Output the [X, Y] coordinate of the center of the cell containing the given text.  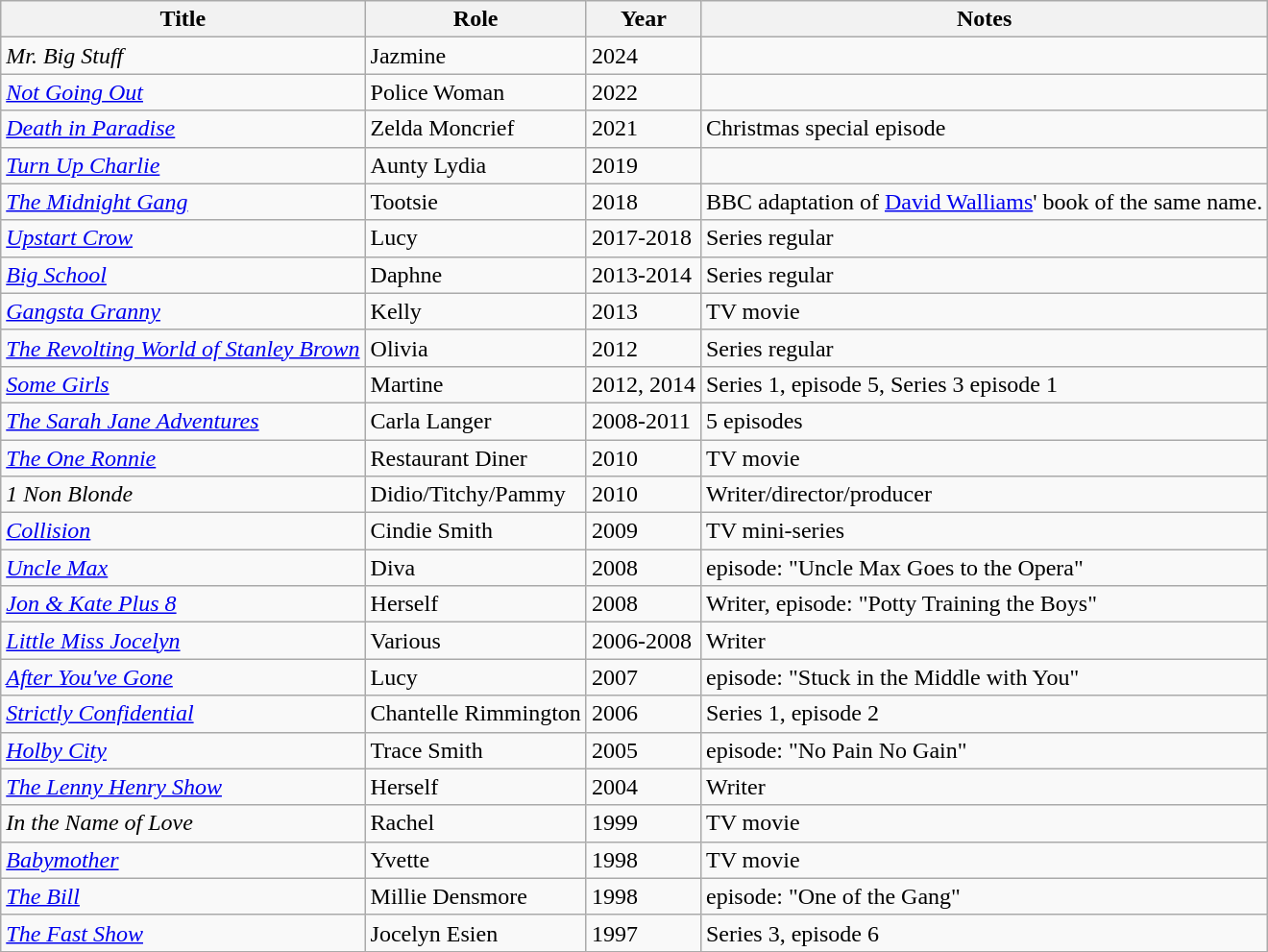
Strictly Confidential [183, 714]
Little Miss Jocelyn [183, 641]
2012, 2014 [644, 384]
The Sarah Jane Adventures [183, 421]
In the Name of Love [183, 823]
episode: "One of the Gang" [984, 896]
The Midnight Gang [183, 202]
Babymother [183, 860]
BBC adaptation of David Walliams' book of the same name. [984, 202]
Jocelyn Esien [475, 933]
2012 [644, 348]
Trace Smith [475, 750]
Year [644, 19]
Carla Langer [475, 421]
1 Non Blonde [183, 495]
Various [475, 641]
2005 [644, 750]
2006 [644, 714]
Restaurant Diner [475, 458]
Gangsta Granny [183, 311]
Uncle Max [183, 568]
2004 [644, 787]
Diva [475, 568]
The Revolting World of Stanley Brown [183, 348]
2013 [644, 311]
The One Ronnie [183, 458]
Writer/director/producer [984, 495]
Series 1, episode 2 [984, 714]
The Bill [183, 896]
2021 [644, 129]
Yvette [475, 860]
Olivia [475, 348]
Kelly [475, 311]
2022 [644, 92]
Martine [475, 384]
Rachel [475, 823]
Title [183, 19]
episode: "Uncle Max Goes to the Opera" [984, 568]
Writer, episode: "Potty Training the Boys" [984, 604]
Role [475, 19]
Mr. Big Stuff [183, 56]
Death in Paradise [183, 129]
Jazmine [475, 56]
episode: "No Pain No Gain" [984, 750]
2008-2011 [644, 421]
Police Woman [475, 92]
Cindie Smith [475, 531]
Zelda Moncrief [475, 129]
Notes [984, 19]
Daphne [475, 275]
Some Girls [183, 384]
Not Going Out [183, 92]
Collision [183, 531]
2018 [644, 202]
Series 3, episode 6 [984, 933]
Holby City [183, 750]
2017-2018 [644, 238]
Upstart Crow [183, 238]
1999 [644, 823]
episode: "Stuck in the Middle with You" [984, 677]
5 episodes [984, 421]
Aunty Lydia [475, 165]
Big School [183, 275]
2019 [644, 165]
2009 [644, 531]
Chantelle Rimmington [475, 714]
Tootsie [475, 202]
Jon & Kate Plus 8 [183, 604]
TV mini-series [984, 531]
2007 [644, 677]
The Fast Show [183, 933]
1997 [644, 933]
The Lenny Henry Show [183, 787]
After You've Gone [183, 677]
Didio/Titchy/Pammy [475, 495]
Christmas special episode [984, 129]
Turn Up Charlie [183, 165]
Series 1, episode 5, Series 3 episode 1 [984, 384]
Millie Densmore [475, 896]
2013-2014 [644, 275]
2024 [644, 56]
2006-2008 [644, 641]
